Detect which cell encompasses the target text, then output its [x, y] center coordinate. 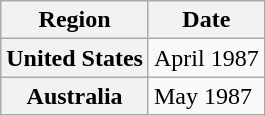
May 1987 [206, 96]
United States [75, 58]
April 1987 [206, 58]
Australia [75, 96]
Date [206, 20]
Region [75, 20]
